Find where the given text appears and provide that cell's center as (X, Y) coordinate. 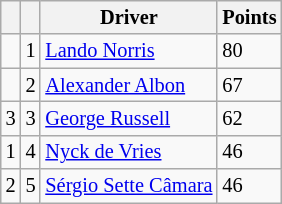
67 (249, 85)
George Russell (128, 118)
5 (31, 186)
Nyck de Vries (128, 152)
Alexander Albon (128, 85)
62 (249, 118)
Sérgio Sette Câmara (128, 186)
Points (249, 17)
4 (31, 152)
Driver (128, 17)
Lando Norris (128, 51)
80 (249, 51)
